Capture the cell that displays the provided text and extract its (X, Y) central coordinate. 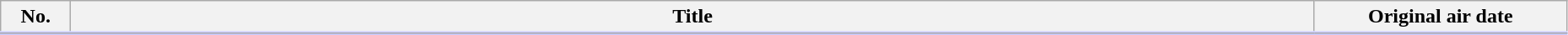
Original air date (1441, 17)
No. (35, 17)
Title (692, 17)
